Provide the [x, y] coordinate of the cell's center where the given text is located.  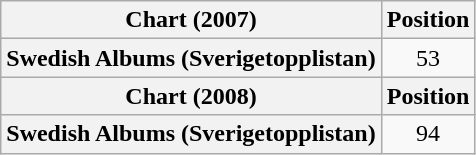
Chart (2008) [191, 96]
94 [428, 134]
53 [428, 58]
Chart (2007) [191, 20]
